Locate the cell with the specified text and output its [x, y] center coordinate. 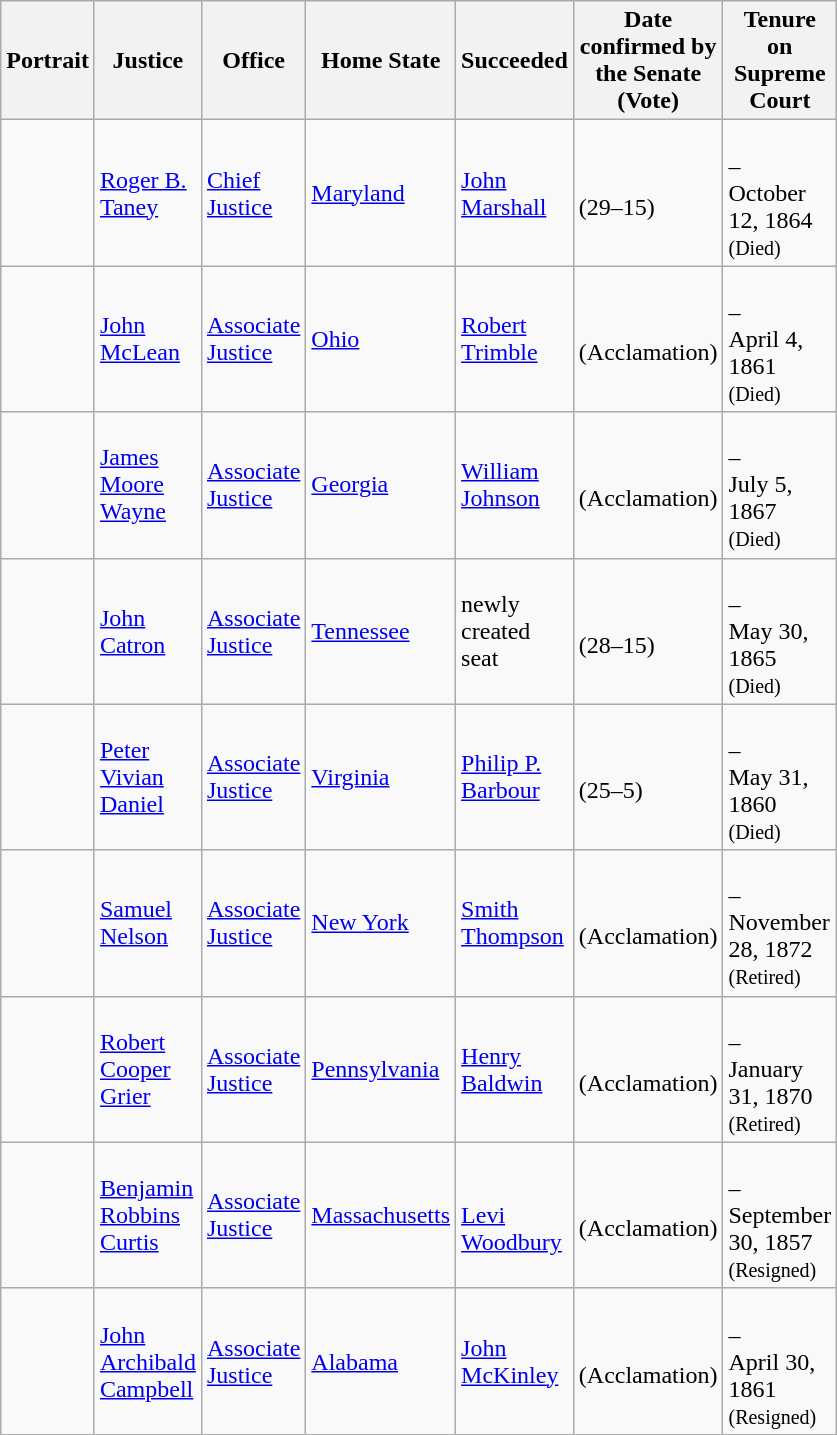
–November 28, 1872(Retired) [780, 923]
Alabama [381, 1361]
newly created seat [515, 631]
William Johnson [515, 485]
New York [381, 923]
–October 12, 1864(Died) [780, 193]
–July 5, 1867(Died) [780, 485]
Ohio [381, 339]
–May 30, 1865(Died) [780, 631]
Tennessee [381, 631]
Henry Baldwin [515, 1069]
Maryland [381, 193]
Benjamin Robbins Curtis [148, 1215]
Levi Woodbury [515, 1215]
Virginia [381, 777]
(29–15) [648, 193]
–September 30, 1857(Resigned) [780, 1215]
Succeeded [515, 60]
Philip P. Barbour [515, 777]
Portrait [48, 60]
John Marshall [515, 193]
Peter Vivian Daniel [148, 777]
Pennsylvania [381, 1069]
Robert Trimble [515, 339]
Georgia [381, 485]
(28–15) [648, 631]
John Archibald Campbell [148, 1361]
Samuel Nelson [148, 923]
Smith Thompson [515, 923]
–April 4, 1861(Died) [780, 339]
Justice [148, 60]
Roger B. Taney [148, 193]
–April 30, 1861(Resigned) [780, 1361]
John Catron [148, 631]
Date confirmed by the Senate(Vote) [648, 60]
Office [253, 60]
Robert Cooper Grier [148, 1069]
–May 31, 1860(Died) [780, 777]
Massachusetts [381, 1215]
Chief Justice [253, 193]
John McKinley [515, 1361]
(25–5) [648, 777]
–January 31, 1870(Retired) [780, 1069]
James Moore Wayne [148, 485]
Tenure on Supreme Court [780, 60]
Home State [381, 60]
John McLean [148, 339]
